Provide the (x, y) coordinate of the cell's center where the given text is located.  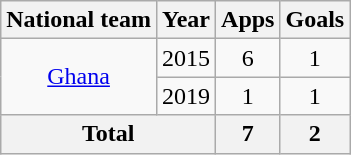
2 (315, 134)
Ghana (79, 77)
6 (248, 58)
National team (79, 20)
2015 (186, 58)
Total (108, 134)
Year (186, 20)
7 (248, 134)
Apps (248, 20)
2019 (186, 96)
Goals (315, 20)
